Determine the (x, y) coordinate at the center of the cell enclosing the given text.  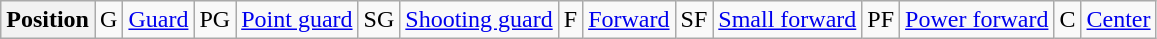
PF (881, 20)
SG (379, 20)
PG (215, 20)
Power forward (977, 20)
G (108, 20)
Position (48, 20)
Point guard (297, 20)
Forward (629, 20)
Center (1118, 20)
Small forward (788, 20)
C (1068, 20)
Guard (158, 20)
Shooting guard (479, 20)
SF (694, 20)
F (570, 20)
